Return the (x, y) coordinate for the center point of the cell that contains the specified text.  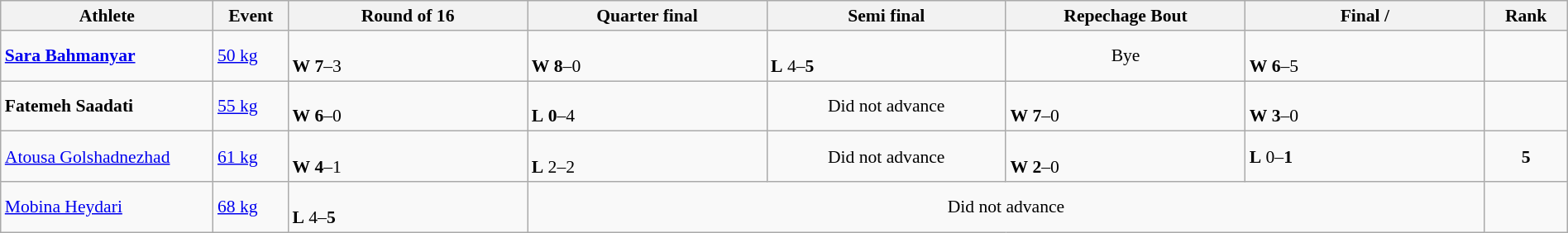
Mobina Heydari (108, 207)
Rank (1526, 16)
Atousa Golshadnezhad (108, 157)
W 6–5 (1365, 56)
Quarter final (647, 16)
Repechage Bout (1125, 16)
Bye (1125, 56)
W 8–0 (647, 56)
L 0–1 (1365, 157)
Fatemeh Saadati (108, 106)
Round of 16 (407, 16)
W 7–0 (1125, 106)
L 2–2 (647, 157)
55 kg (251, 106)
W 2–0 (1125, 157)
L 0–4 (647, 106)
Athlete (108, 16)
W 3–0 (1365, 106)
Semi final (887, 16)
Sara Bahmanyar (108, 56)
Event (251, 16)
61 kg (251, 157)
W 6–0 (407, 106)
W 4–1 (407, 157)
W 7–3 (407, 56)
68 kg (251, 207)
5 (1526, 157)
50 kg (251, 56)
Final / (1365, 16)
